Extract the [x, y] coordinate from the center of the cell holding the provided text.  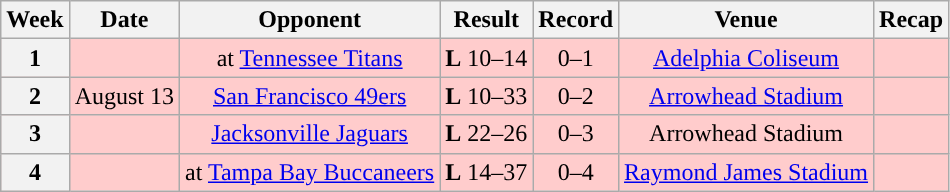
Result [486, 20]
Date [124, 20]
L 10–33 [486, 96]
San Francisco 49ers [310, 96]
3 [35, 134]
0–1 [576, 58]
August 13 [124, 96]
Adelphia Coliseum [746, 58]
L 22–26 [486, 134]
Recap [912, 20]
4 [35, 172]
Week [35, 20]
Record [576, 20]
0–4 [576, 172]
2 [35, 96]
0–3 [576, 134]
at Tennessee Titans [310, 58]
Venue [746, 20]
Raymond James Stadium [746, 172]
L 14–37 [486, 172]
at Tampa Bay Buccaneers [310, 172]
L 10–14 [486, 58]
Jacksonville Jaguars [310, 134]
0–2 [576, 96]
1 [35, 58]
Opponent [310, 20]
